Detect which cell encompasses the target text, then output its (X, Y) center coordinate. 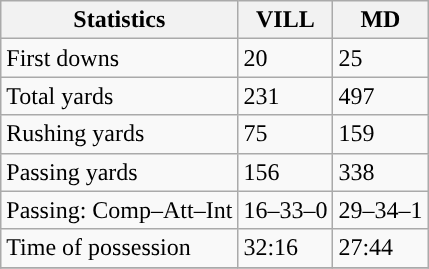
20 (286, 58)
159 (380, 134)
Time of possession (120, 248)
VILL (286, 20)
497 (380, 96)
Total yards (120, 96)
156 (286, 172)
27:44 (380, 248)
32:16 (286, 248)
16–33–0 (286, 210)
29–34–1 (380, 210)
338 (380, 172)
231 (286, 96)
MD (380, 20)
First downs (120, 58)
Rushing yards (120, 134)
Passing yards (120, 172)
Statistics (120, 20)
Passing: Comp–Att–Int (120, 210)
75 (286, 134)
25 (380, 58)
